Provide the [x, y] coordinate of the cell's center where the given text is located.  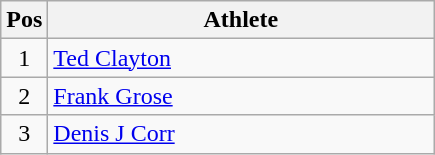
Pos [24, 20]
Ted Clayton [241, 58]
Frank Grose [241, 96]
2 [24, 96]
1 [24, 58]
Athlete [241, 20]
3 [24, 134]
Denis J Corr [241, 134]
